Find where the given text appears and provide that cell's center as (X, Y) coordinate. 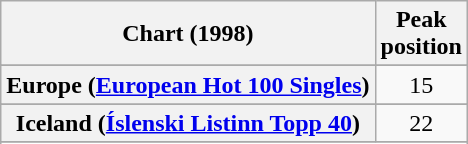
Europe (European Hot 100 Singles) (188, 85)
22 (421, 123)
Peakposition (421, 34)
Iceland (Íslenski Listinn Topp 40) (188, 123)
15 (421, 85)
Chart (1998) (188, 34)
